Output the [x, y] coordinate of the center of the cell containing the given text.  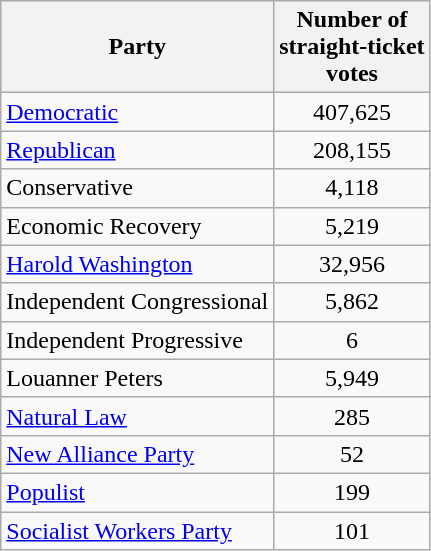
Democratic [138, 112]
32,956 [352, 264]
Party [138, 47]
4,118 [352, 188]
Republican [138, 150]
New Alliance Party [138, 454]
Independent Congressional [138, 302]
199 [352, 492]
Number ofstraight-ticketvotes [352, 47]
Louanner Peters [138, 378]
Populist [138, 492]
407,625 [352, 112]
Independent Progressive [138, 340]
Harold Washington [138, 264]
208,155 [352, 150]
52 [352, 454]
285 [352, 416]
Natural Law [138, 416]
Economic Recovery [138, 226]
101 [352, 531]
5,862 [352, 302]
5,219 [352, 226]
Conservative [138, 188]
Socialist Workers Party [138, 531]
6 [352, 340]
5,949 [352, 378]
